Detect which cell encompasses the target text, then output its (X, Y) center coordinate. 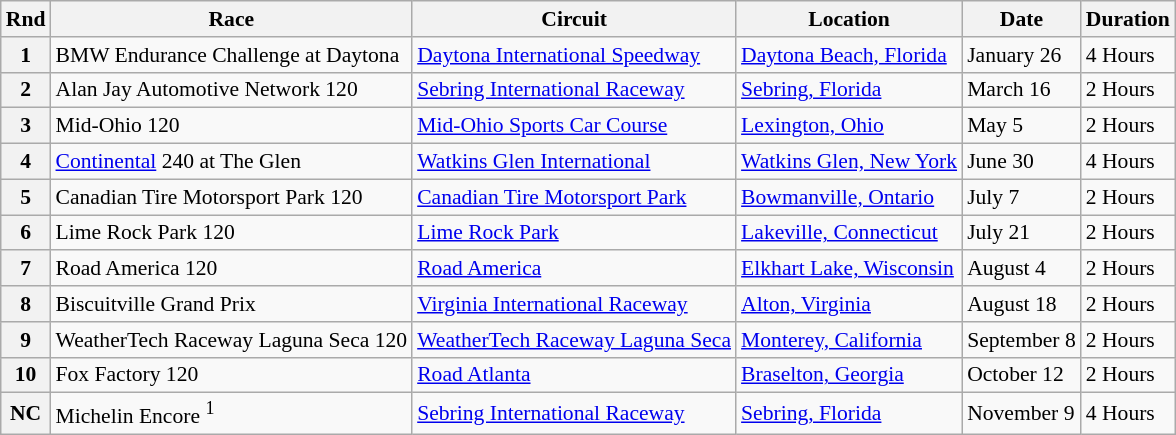
Date (1022, 19)
March 16 (1022, 90)
October 12 (1022, 375)
Mid-Ohio Sports Car Course (574, 126)
November 9 (1022, 414)
Road America 120 (231, 269)
June 30 (1022, 162)
Bowmanville, Ontario (849, 197)
10 (26, 375)
August 18 (1022, 304)
3 (26, 126)
Watkins Glen International (574, 162)
Biscuitville Grand Prix (231, 304)
8 (26, 304)
Watkins Glen, New York (849, 162)
Alton, Virginia (849, 304)
Daytona Beach, Florida (849, 55)
Road America (574, 269)
September 8 (1022, 340)
6 (26, 233)
Continental 240 at The Glen (231, 162)
NC (26, 414)
May 5 (1022, 126)
WeatherTech Raceway Laguna Seca 120 (231, 340)
Fox Factory 120 (231, 375)
9 (26, 340)
Rnd (26, 19)
Braselton, Georgia (849, 375)
Michelin Encore 1 (231, 414)
Lime Rock Park 120 (231, 233)
2 (26, 90)
Alan Jay Automotive Network 120 (231, 90)
January 26 (1022, 55)
Location (849, 19)
Canadian Tire Motorsport Park (574, 197)
July 7 (1022, 197)
4 (26, 162)
July 21 (1022, 233)
Virginia International Raceway (574, 304)
Canadian Tire Motorsport Park 120 (231, 197)
WeatherTech Raceway Laguna Seca (574, 340)
Elkhart Lake, Wisconsin (849, 269)
Lime Rock Park (574, 233)
5 (26, 197)
Lexington, Ohio (849, 126)
1 (26, 55)
Circuit (574, 19)
BMW Endurance Challenge at Daytona (231, 55)
Daytona International Speedway (574, 55)
Lakeville, Connecticut (849, 233)
7 (26, 269)
Duration (1128, 19)
Road Atlanta (574, 375)
Monterey, California (849, 340)
Mid-Ohio 120 (231, 126)
Race (231, 19)
August 4 (1022, 269)
